Identify which cell holds the provided text, then report its [X, Y] central coordinate. 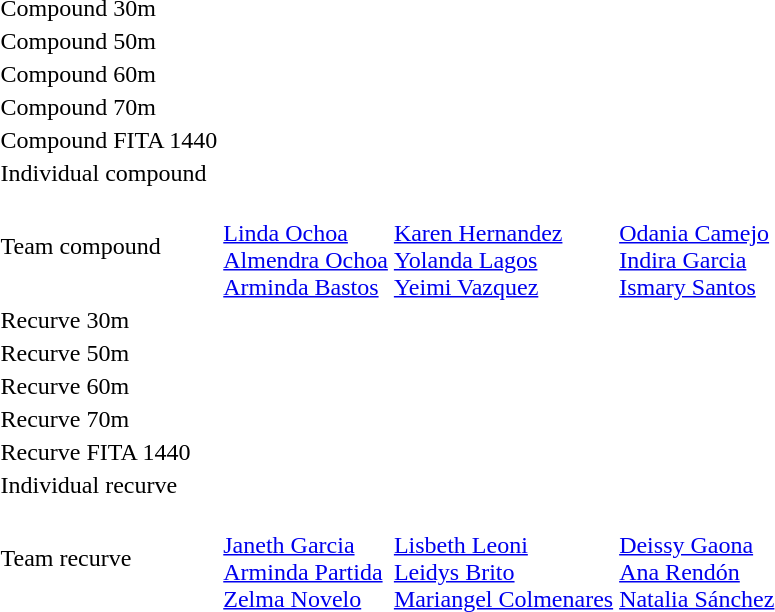
Karen HernandezYolanda LagosYeimi Vazquez [503, 246]
Linda OchoaAlmendra OchoaArminda Bastos [306, 246]
